Scan for the cell matching the given text and deliver its (x, y) coordinate at center. 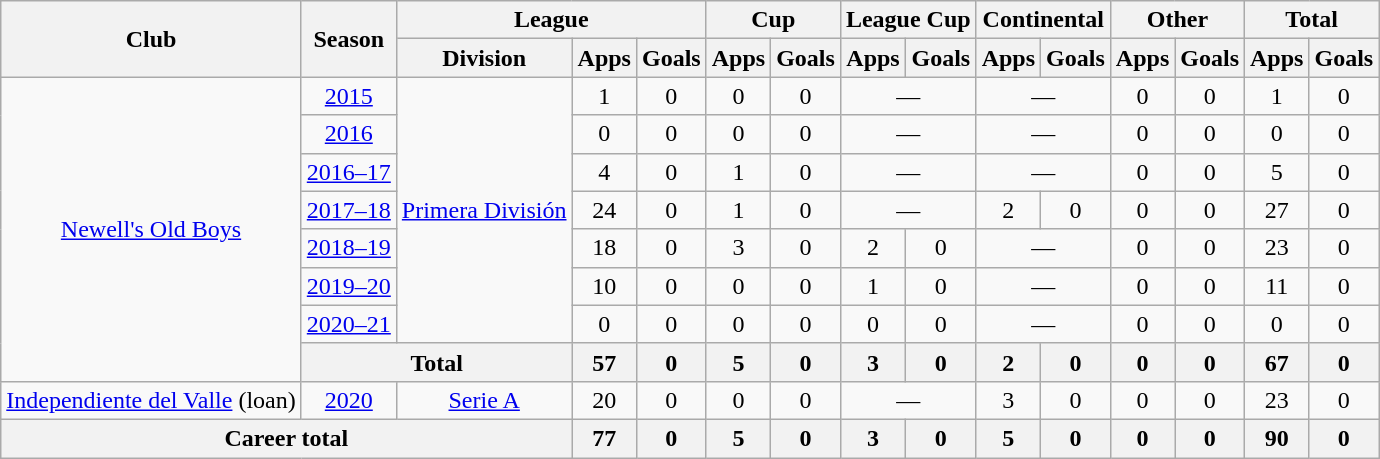
24 (604, 210)
Season (348, 39)
11 (1277, 286)
Other (1177, 20)
Primera División (484, 210)
Club (152, 39)
4 (604, 172)
League (551, 20)
2020–21 (348, 324)
Continental (1043, 20)
2018–19 (348, 248)
League Cup (908, 20)
90 (1277, 438)
Independiente del Valle (loan) (152, 400)
2020 (348, 400)
Cup (773, 20)
57 (604, 362)
Career total (286, 438)
18 (604, 248)
77 (604, 438)
20 (604, 400)
10 (604, 286)
2017–18 (348, 210)
2015 (348, 96)
2019–20 (348, 286)
Newell's Old Boys (152, 229)
Serie A (484, 400)
2016 (348, 134)
27 (1277, 210)
Division (484, 58)
67 (1277, 362)
2016–17 (348, 172)
